Search for the cell housing the specified text and yield its [X, Y] center coordinate. 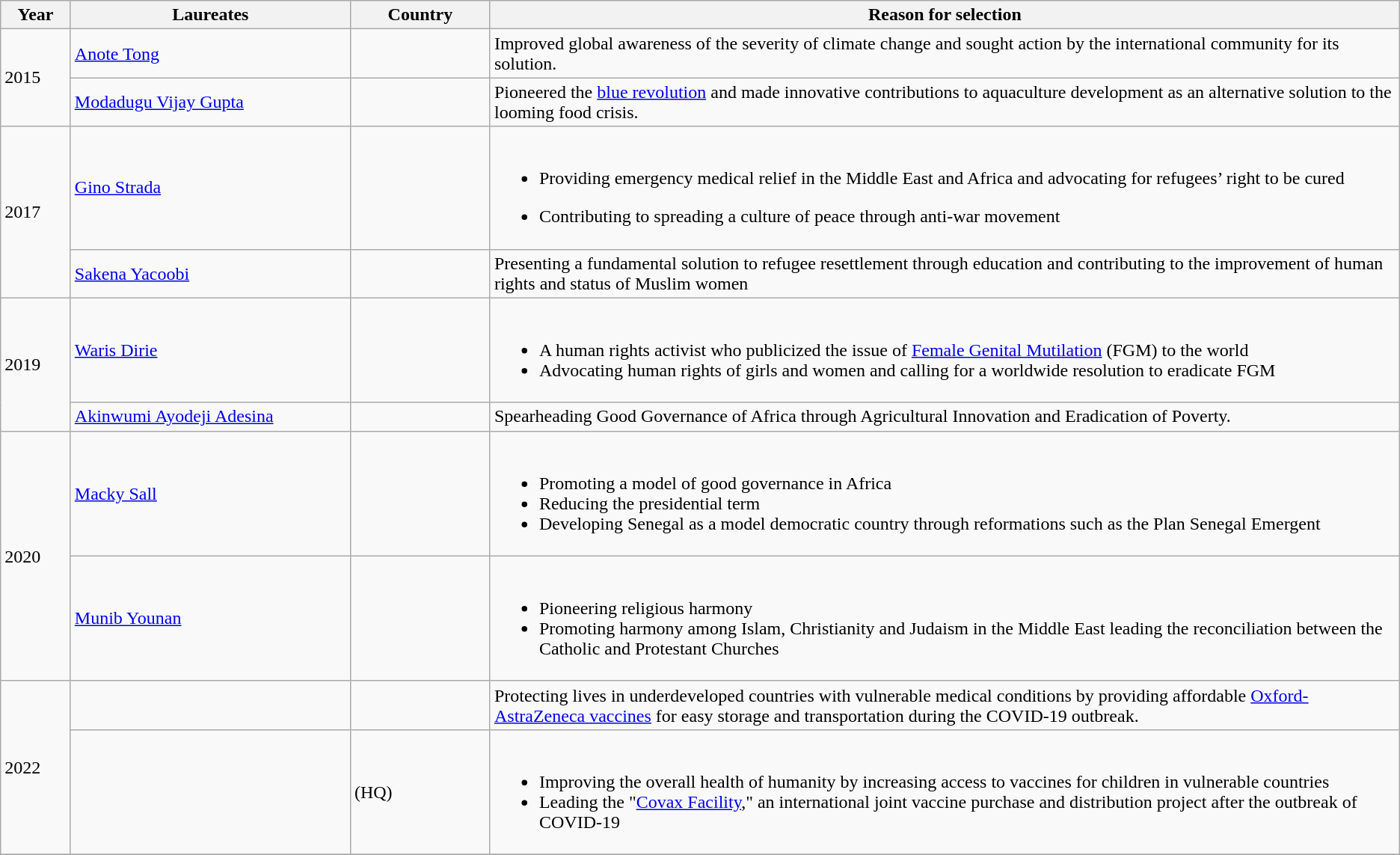
Macky Sall [210, 494]
Improved global awareness of the severity of climate change and sought action by the international community for its solution. [945, 54]
2015 [36, 78]
Gino Strada [210, 188]
2022 [36, 767]
Laureates [210, 15]
2017 [36, 212]
Pioneered the blue revolution and made innovative contributions to aquaculture development as an alternative solution to the looming food crisis. [945, 102]
Anote Tong [210, 54]
Modadugu Vijay Gupta [210, 102]
Munib Younan [210, 618]
Waris Dirie [210, 350]
Sakena Yacoobi [210, 274]
Akinwumi Ayodeji Adesina [210, 417]
(HQ) [420, 791]
Spearheading Good Governance of Africa through Agricultural Innovation and Eradication of Poverty. [945, 417]
2019 [36, 364]
Reason for selection [945, 15]
2020 [36, 556]
Year [36, 15]
Country [420, 15]
